Determine the [x, y] coordinate at the center of the cell enclosing the given text.  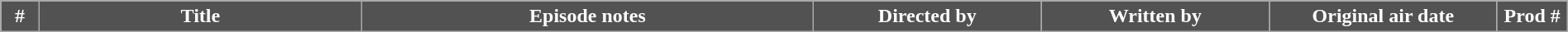
# [20, 16]
Title [200, 16]
Directed by [928, 16]
Prod # [1532, 16]
Written by [1155, 16]
Episode notes [587, 16]
Original air date [1384, 16]
